Extract the (X, Y) coordinate from the center of the cell holding the provided text.  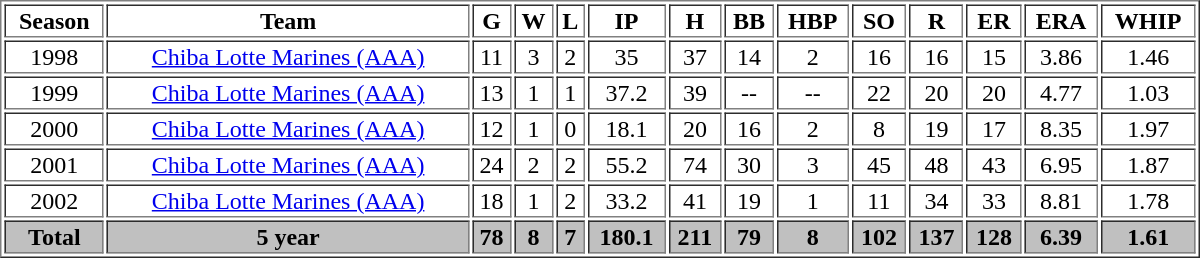
G (492, 20)
HBP (813, 20)
3.86 (1061, 56)
WHIP (1148, 20)
8.35 (1061, 128)
1998 (54, 56)
Team (288, 20)
22 (880, 92)
79 (748, 236)
211 (694, 236)
1.78 (1148, 200)
R (936, 20)
24 (492, 164)
18.1 (627, 128)
45 (880, 164)
74 (694, 164)
2002 (54, 200)
17 (994, 128)
W (534, 20)
37 (694, 56)
L (570, 20)
37.2 (627, 92)
78 (492, 236)
Season (54, 20)
8.81 (1061, 200)
6.95 (1061, 164)
43 (994, 164)
1.46 (1148, 56)
1.97 (1148, 128)
102 (880, 236)
SO (880, 20)
4.77 (1061, 92)
IP (627, 20)
55.2 (627, 164)
1999 (54, 92)
33.2 (627, 200)
2000 (54, 128)
180.1 (627, 236)
BB (748, 20)
6.39 (1061, 236)
14 (748, 56)
H (694, 20)
ERA (1061, 20)
33 (994, 200)
137 (936, 236)
7 (570, 236)
Total (54, 236)
128 (994, 236)
5 year (288, 236)
18 (492, 200)
2001 (54, 164)
13 (492, 92)
15 (994, 56)
ER (994, 20)
1.87 (1148, 164)
12 (492, 128)
39 (694, 92)
35 (627, 56)
1.61 (1148, 236)
1.03 (1148, 92)
0 (570, 128)
41 (694, 200)
48 (936, 164)
34 (936, 200)
30 (748, 164)
